Search for the cell housing the specified text and yield its [X, Y] center coordinate. 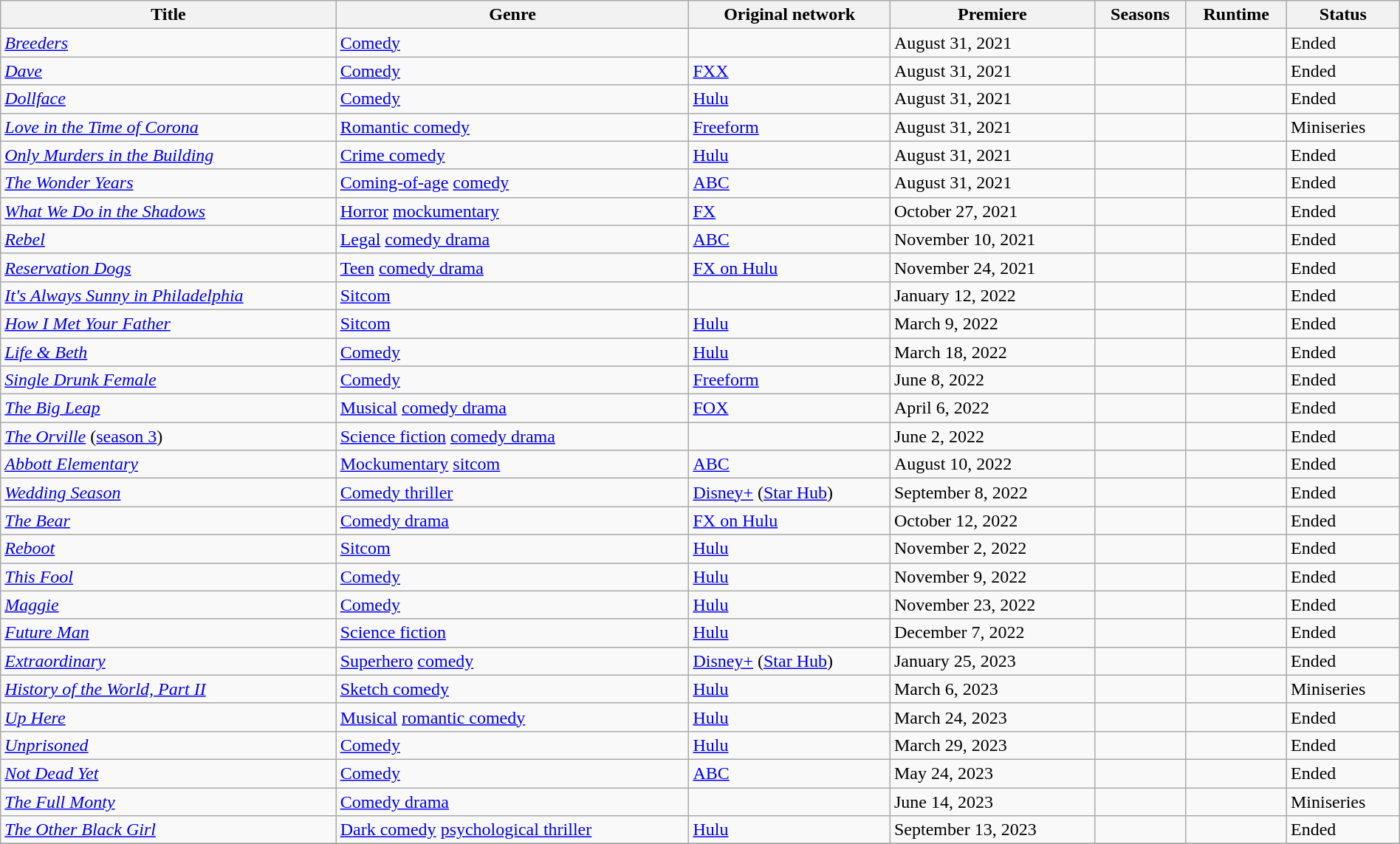
Extraordinary [168, 661]
Unprisoned [168, 745]
How I Met Your Father [168, 323]
What We Do in the Shadows [168, 211]
Teen comedy drama [512, 267]
The Bear [168, 521]
Mockumentary sitcom [512, 464]
December 7, 2022 [992, 633]
Legal comedy drama [512, 239]
This Fool [168, 577]
Wedding Season [168, 493]
Science fiction comedy drama [512, 436]
Musical romantic comedy [512, 717]
Dark comedy psychological thriller [512, 830]
It's Always Sunny in Philadelphia [168, 295]
Premiere [992, 15]
Coming-of-age comedy [512, 183]
Reservation Dogs [168, 267]
FX [790, 211]
Dave [168, 71]
March 24, 2023 [992, 717]
Maggie [168, 605]
October 27, 2021 [992, 211]
FXX [790, 71]
Not Dead Yet [168, 773]
August 10, 2022 [992, 464]
March 6, 2023 [992, 689]
Breeders [168, 43]
November 2, 2022 [992, 549]
March 9, 2022 [992, 323]
Horror mockumentary [512, 211]
History of the World, Part II [168, 689]
Comedy thriller [512, 493]
March 29, 2023 [992, 745]
The Other Black Girl [168, 830]
Genre [512, 15]
June 2, 2022 [992, 436]
The Wonder Years [168, 183]
March 18, 2022 [992, 352]
November 24, 2021 [992, 267]
The Orville (season 3) [168, 436]
Dollface [168, 99]
Musical comedy drama [512, 408]
May 24, 2023 [992, 773]
Love in the Time of Corona [168, 127]
November 23, 2022 [992, 605]
Up Here [168, 717]
Single Drunk Female [168, 380]
Romantic comedy [512, 127]
Original network [790, 15]
Life & Beth [168, 352]
April 6, 2022 [992, 408]
October 12, 2022 [992, 521]
Only Murders in the Building [168, 155]
Abbott Elementary [168, 464]
June 14, 2023 [992, 801]
September 8, 2022 [992, 493]
November 9, 2022 [992, 577]
Sketch comedy [512, 689]
Future Man [168, 633]
June 8, 2022 [992, 380]
Science fiction [512, 633]
Seasons [1140, 15]
January 12, 2022 [992, 295]
Title [168, 15]
Reboot [168, 549]
January 25, 2023 [992, 661]
FOX [790, 408]
Status [1342, 15]
The Big Leap [168, 408]
Crime comedy [512, 155]
The Full Monty [168, 801]
November 10, 2021 [992, 239]
September 13, 2023 [992, 830]
Superhero comedy [512, 661]
Runtime [1236, 15]
Rebel [168, 239]
